Scan for the cell matching the given text and deliver its [x, y] coordinate at center. 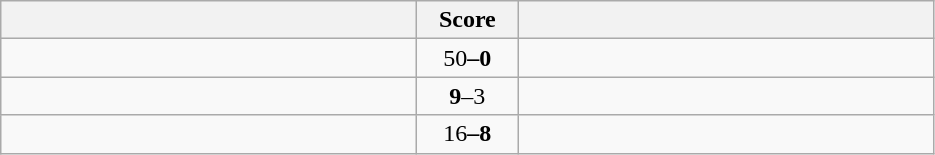
50–0 [468, 58]
9–3 [468, 96]
16–8 [468, 134]
Score [468, 20]
